Pinpoint the cell where the given text exists, returning its [X, Y] midpoint coordinate. 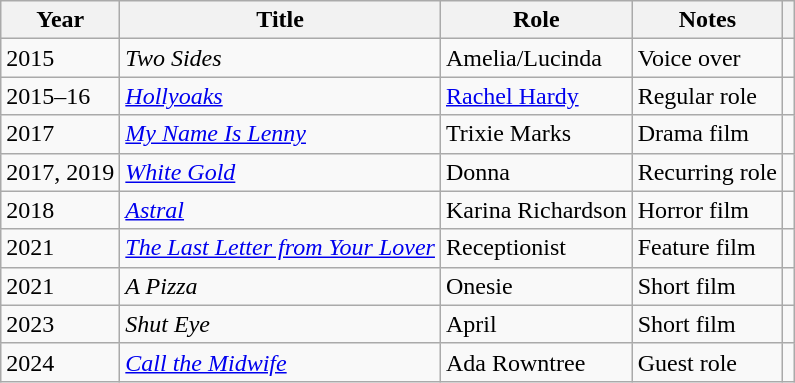
Shut Eye [280, 324]
Receptionist [536, 248]
Guest role [707, 362]
2023 [60, 324]
April [536, 324]
2018 [60, 210]
Recurring role [707, 172]
Horror film [707, 210]
Karina Richardson [536, 210]
The Last Letter from Your Lover [280, 248]
Trixie Marks [536, 134]
2017 [60, 134]
Call the Midwife [280, 362]
Notes [707, 20]
White Gold [280, 172]
Year [60, 20]
Donna [536, 172]
Drama film [707, 134]
Hollyoaks [280, 96]
A Pizza [280, 286]
Regular role [707, 96]
2015–16 [60, 96]
Two Sides [280, 58]
Feature film [707, 248]
Onesie [536, 286]
Rachel Hardy [536, 96]
2015 [60, 58]
Role [536, 20]
Astral [280, 210]
Amelia/Lucinda [536, 58]
2024 [60, 362]
Voice over [707, 58]
Title [280, 20]
2017, 2019 [60, 172]
Ada Rowntree [536, 362]
My Name Is Lenny [280, 134]
